Detect which cell encompasses the target text, then output its [X, Y] center coordinate. 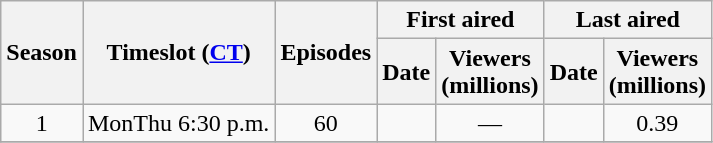
— [490, 123]
Timeslot (CT) [178, 52]
60 [326, 123]
0.39 [657, 123]
1 [42, 123]
First aired [460, 20]
Season [42, 52]
MonThu 6:30 p.m. [178, 123]
Last aired [628, 20]
Episodes [326, 52]
